Determine the (x, y) coordinate at the center of the cell enclosing the given text.  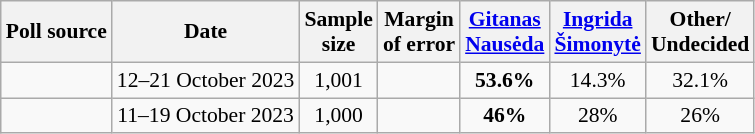
12–21 October 2023 (206, 80)
11–19 October 2023 (206, 116)
32.1% (700, 80)
Marginof error (419, 32)
Other/Undecided (700, 32)
46% (504, 116)
1,001 (338, 80)
IngridaŠimonytė (597, 32)
28% (597, 116)
Date (206, 32)
26% (700, 116)
GitanasNausėda (504, 32)
Poll source (56, 32)
Samplesize (338, 32)
53.6% (504, 80)
1,000 (338, 116)
14.3% (597, 80)
